For the text-containing cell, return its midpoint in [x, y] coordinate format. 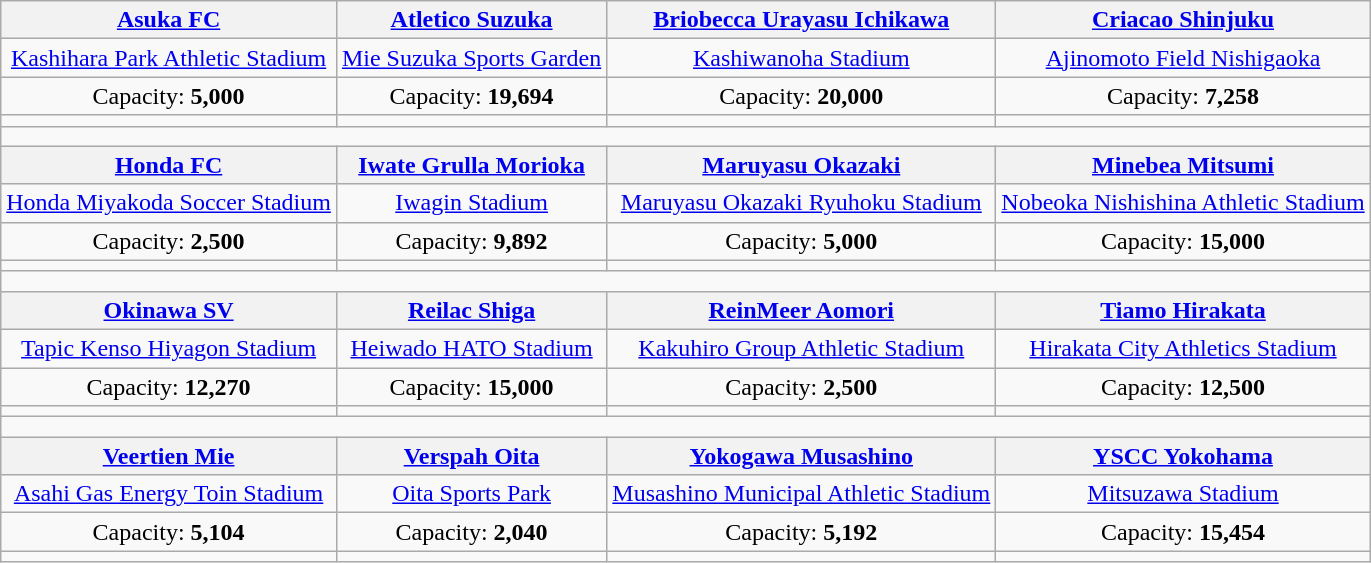
Yokogawa Musashino [802, 456]
Okinawa SV [169, 310]
Capacity: 12,270 [169, 387]
ReinMeer Aomori [802, 310]
Kashihara Park Athletic Stadium [169, 58]
Mitsuzawa Stadium [1183, 494]
Tapic Kenso Hiyagon Stadium [169, 348]
Asahi Gas Energy Toin Stadium [169, 494]
Heiwado HATO Stadium [471, 348]
Kashiwanoha Stadium [802, 58]
Oita Sports Park [471, 494]
Maruyasu Okazaki Ryuhoku Stadium [802, 203]
Nobeoka Nishishina Athletic Stadium [1183, 203]
Hirakata City Athletics Stadium [1183, 348]
Capacity: 12,500 [1183, 387]
Iwate Grulla Morioka [471, 165]
Musashino Municipal Athletic Stadium [802, 494]
Tiamo Hirakata [1183, 310]
Reilac Shiga [471, 310]
Honda FC [169, 165]
Capacity: 20,000 [802, 96]
Capacity: 15,454 [1183, 532]
Kakuhiro Group Athletic Stadium [802, 348]
Capacity: 2,040 [471, 532]
Ajinomoto Field Nishigaoka [1183, 58]
Atletico Suzuka [471, 20]
Minebea Mitsumi [1183, 165]
Criacao Shinjuku [1183, 20]
Capacity: 9,892 [471, 241]
YSCC Yokohama [1183, 456]
Capacity: 19,694 [471, 96]
Briobecca Urayasu Ichikawa [802, 20]
Capacity: 7,258 [1183, 96]
Honda Miyakoda Soccer Stadium [169, 203]
Asuka FC [169, 20]
Maruyasu Okazaki [802, 165]
Iwagin Stadium [471, 203]
Capacity: 5,192 [802, 532]
Mie Suzuka Sports Garden [471, 58]
Verspah Oita [471, 456]
Capacity: 5,104 [169, 532]
Veertien Mie [169, 456]
